From the cell containing the given text, extract its center point as (X, Y) coordinate. 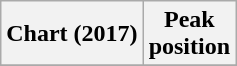
Peakposition (189, 34)
Chart (2017) (72, 34)
